Search for the cell housing the specified text and yield its [X, Y] center coordinate. 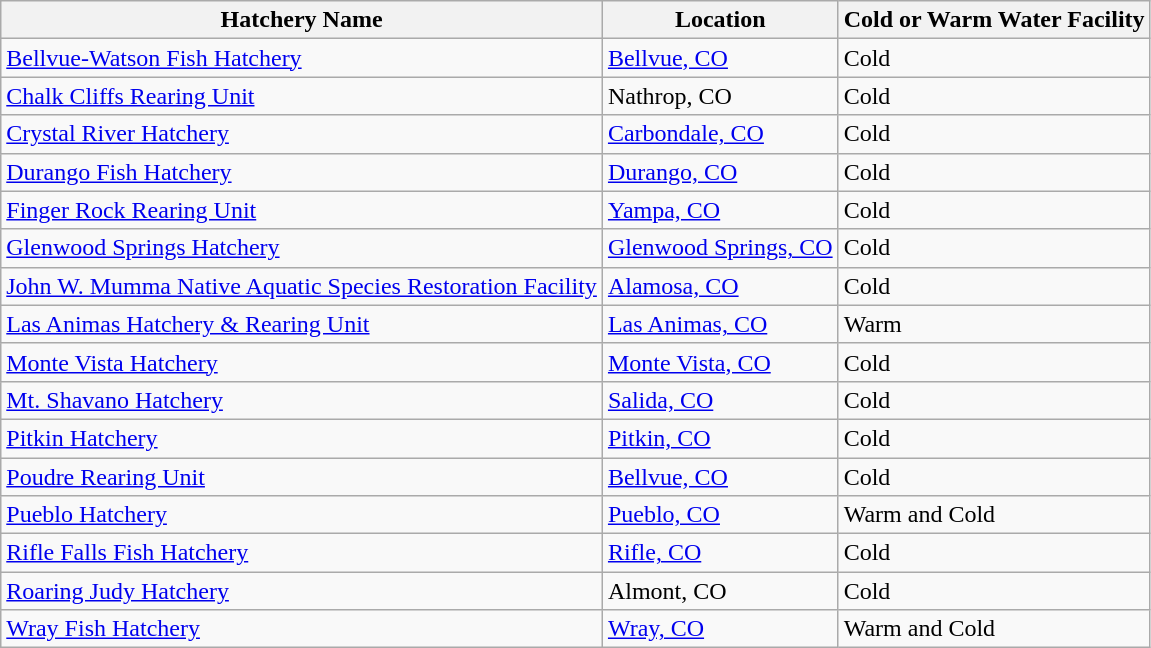
Las Animas Hatchery & Rearing Unit [302, 324]
Location [720, 20]
John W. Mumma Native Aquatic Species Restoration Facility [302, 286]
Carbondale, CO [720, 134]
Cold or Warm Water Facility [994, 20]
Wray Fish Hatchery [302, 629]
Finger Rock Rearing Unit [302, 210]
Pueblo Hatchery [302, 515]
Rifle Falls Fish Hatchery [302, 553]
Chalk Cliffs Rearing Unit [302, 96]
Warm [994, 324]
Crystal River Hatchery [302, 134]
Hatchery Name [302, 20]
Poudre Rearing Unit [302, 477]
Almont, CO [720, 591]
Salida, CO [720, 400]
Roaring Judy Hatchery [302, 591]
Pueblo, CO [720, 515]
Mt. Shavano Hatchery [302, 400]
Durango, CO [720, 172]
Rifle, CO [720, 553]
Glenwood Springs, CO [720, 248]
Las Animas, CO [720, 324]
Durango Fish Hatchery [302, 172]
Pitkin Hatchery [302, 438]
Yampa, CO [720, 210]
Monte Vista Hatchery [302, 362]
Nathrop, CO [720, 96]
Pitkin, CO [720, 438]
Wray, CO [720, 629]
Bellvue-Watson Fish Hatchery [302, 58]
Monte Vista, CO [720, 362]
Glenwood Springs Hatchery [302, 248]
Alamosa, CO [720, 286]
